Provide the [X, Y] coordinate of the cell's center where the given text is located.  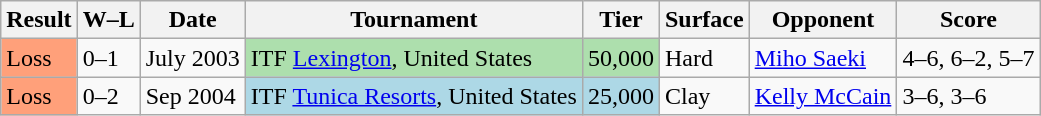
4–6, 6–2, 5–7 [968, 58]
Surface [704, 20]
Result [39, 20]
Miho Saeki [823, 58]
0–2 [108, 96]
Score [968, 20]
Date [192, 20]
0–1 [108, 58]
Opponent [823, 20]
50,000 [620, 58]
Sep 2004 [192, 96]
July 2003 [192, 58]
Tier [620, 20]
25,000 [620, 96]
Clay [704, 96]
Kelly McCain [823, 96]
ITF Tunica Resorts, United States [414, 96]
W–L [108, 20]
ITF Lexington, United States [414, 58]
Tournament [414, 20]
Hard [704, 58]
3–6, 3–6 [968, 96]
